Scan for the cell matching the given text and deliver its (x, y) coordinate at center. 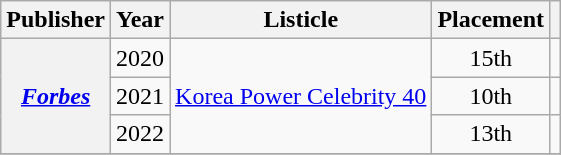
Year (140, 20)
13th (491, 134)
2021 (140, 96)
Placement (491, 20)
Korea Power Celebrity 40 (301, 96)
Listicle (301, 20)
2020 (140, 58)
15th (491, 58)
2022 (140, 134)
10th (491, 96)
Publisher (56, 20)
Forbes (56, 96)
